From the cell containing the given text, extract its center point as [X, Y] coordinate. 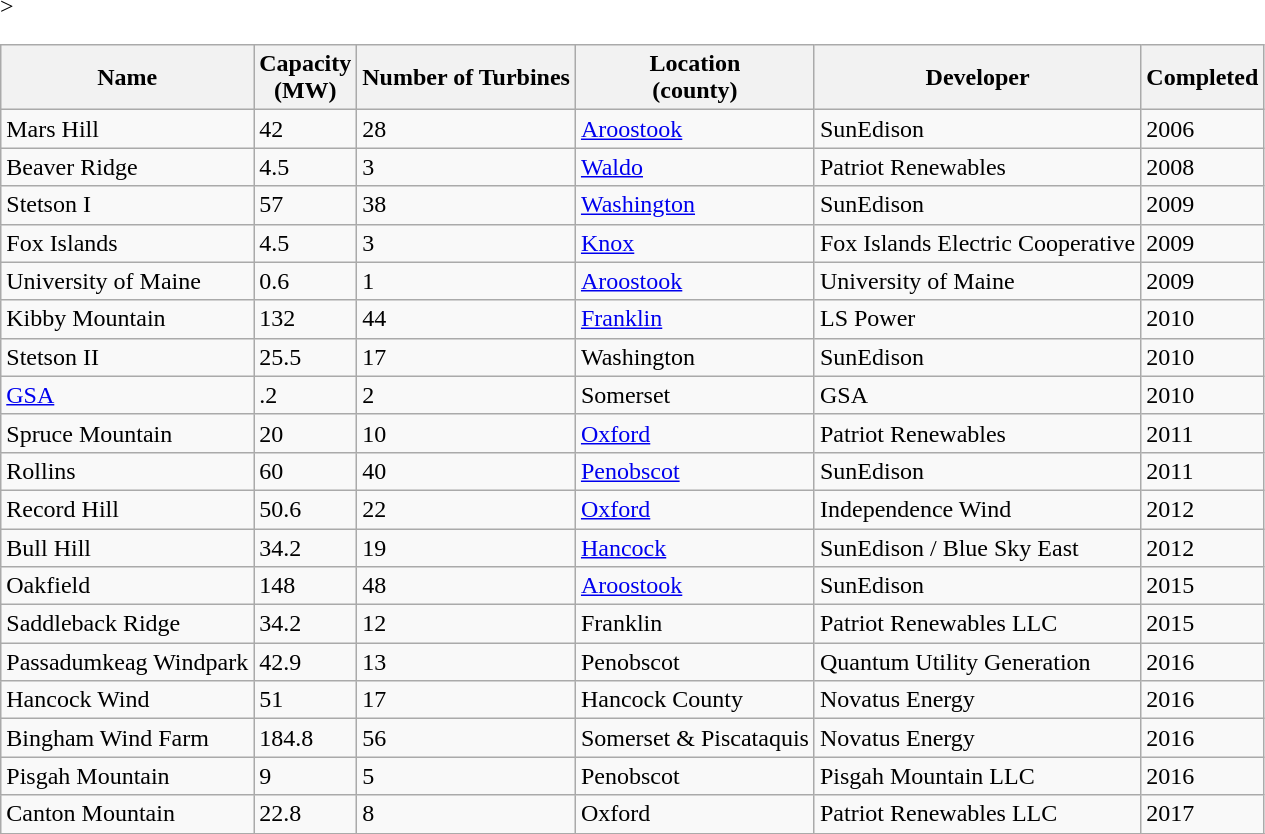
Pisgah Mountain [128, 776]
9 [306, 776]
42.9 [306, 662]
Bingham Wind Farm [128, 738]
Hancock County [694, 700]
Fox Islands [128, 243]
25.5 [306, 357]
Waldo [694, 167]
2 [466, 395]
13 [466, 662]
57 [306, 205]
148 [306, 586]
Record Hill [128, 509]
184.8 [306, 738]
Quantum Utility Generation [977, 662]
10 [466, 433]
Rollins [128, 471]
2008 [1202, 167]
5 [466, 776]
56 [466, 738]
Name [128, 78]
Bull Hill [128, 547]
Independence Wind [977, 509]
Somerset [694, 395]
Location (county) [694, 78]
42 [306, 129]
48 [466, 586]
Kibby Mountain [128, 319]
12 [466, 624]
51 [306, 700]
38 [466, 205]
50.6 [306, 509]
22 [466, 509]
40 [466, 471]
LS Power [977, 319]
Knox [694, 243]
2006 [1202, 129]
Capacity (MW) [306, 78]
19 [466, 547]
.2 [306, 395]
Passadumkeag Windpark [128, 662]
132 [306, 319]
Oakfield [128, 586]
Mars Hill [128, 129]
2017 [1202, 814]
8 [466, 814]
SunEdison / Blue Sky East [977, 547]
Stetson II [128, 357]
1 [466, 281]
Number of Turbines [466, 78]
Stetson I [128, 205]
Saddleback Ridge [128, 624]
Spruce Mountain [128, 433]
Canton Mountain [128, 814]
Fox Islands Electric Cooperative [977, 243]
Completed [1202, 78]
28 [466, 129]
20 [306, 433]
Developer [977, 78]
Pisgah Mountain LLC [977, 776]
Somerset & Piscataquis [694, 738]
Hancock Wind [128, 700]
Hancock [694, 547]
0.6 [306, 281]
44 [466, 319]
22.8 [306, 814]
60 [306, 471]
Beaver Ridge [128, 167]
